Output the (X, Y) coordinate of the center of the cell containing the given text.  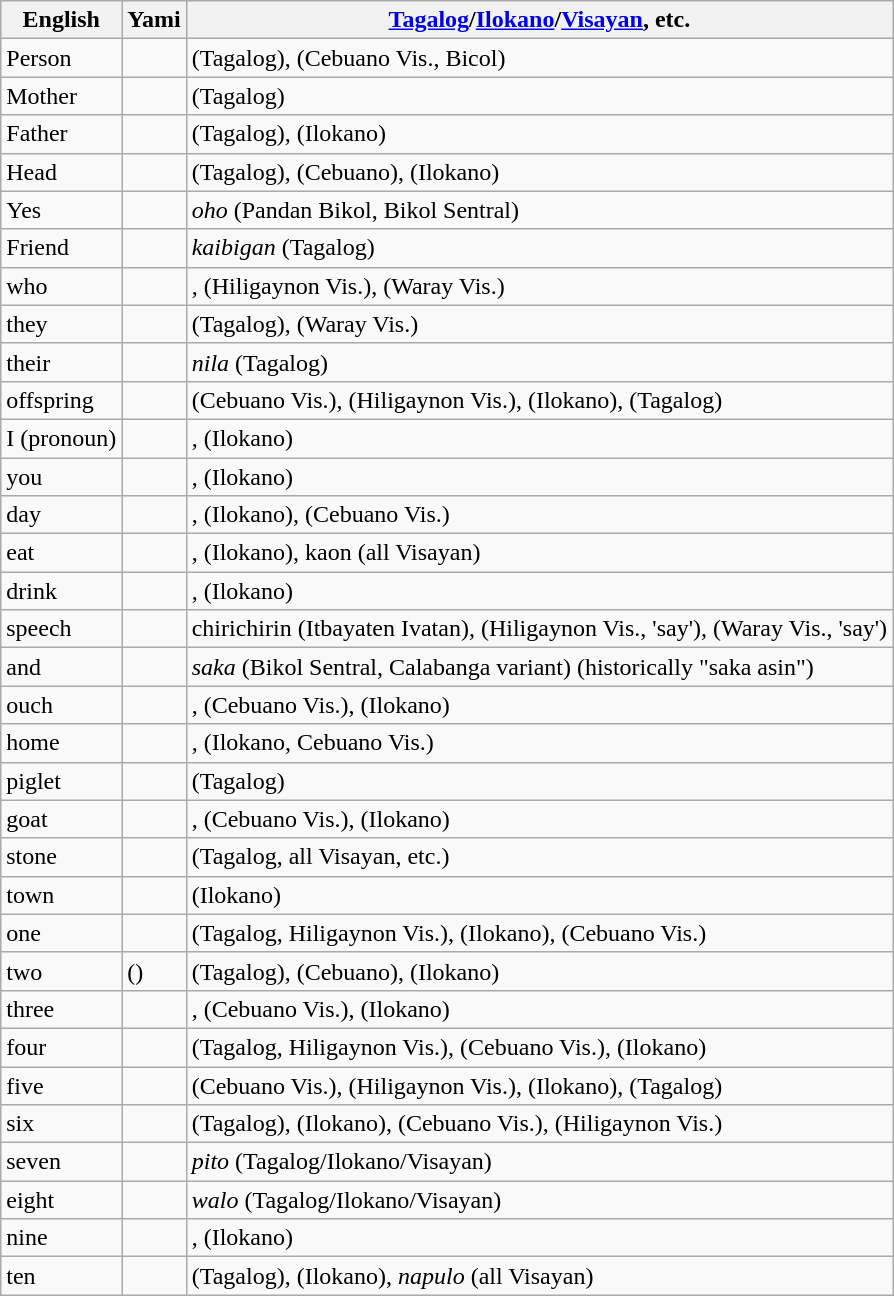
day (62, 515)
ouch (62, 705)
, (Ilokano), (Cebuano Vis.) (539, 515)
I (pronoun) (62, 438)
Father (62, 134)
Yes (62, 210)
five (62, 1085)
, (Ilokano, Cebuano Vis.) (539, 743)
nila (Tagalog) (539, 362)
eat (62, 553)
(Tagalog), (Cebuano Vis., Bicol) (539, 58)
(Tagalog, Hiligaynon Vis.), (Cebuano Vis.), (Ilokano) (539, 1047)
Mother (62, 96)
(Tagalog), (Ilokano), (Cebuano Vis.), (Hiligaynon Vis.) (539, 1124)
, (Hiligaynon Vis.), (Waray Vis.) (539, 286)
two (62, 971)
offspring (62, 400)
six (62, 1124)
() (154, 971)
goat (62, 819)
(Ilokano) (539, 895)
one (62, 933)
speech (62, 629)
, (Ilokano), kaon (all Visayan) (539, 553)
pito (Tagalog/Ilokano/Visayan) (539, 1162)
stone (62, 857)
they (62, 324)
their (62, 362)
Head (62, 172)
(Tagalog, all Visayan, etc.) (539, 857)
ten (62, 1276)
(Tagalog), (Ilokano) (539, 134)
nine (62, 1238)
walo (Tagalog/Ilokano/Visayan) (539, 1200)
town (62, 895)
four (62, 1047)
home (62, 743)
Yami (154, 20)
piglet (62, 781)
eight (62, 1200)
and (62, 667)
oho (Pandan Bikol, Bikol Sentral) (539, 210)
drink (62, 591)
chirichirin (Itbayaten Ivatan), (Hiligaynon Vis., 'say'), (Waray Vis., 'say') (539, 629)
English (62, 20)
who (62, 286)
saka (Bikol Sentral, Calabanga variant) (historically "saka asin") (539, 667)
seven (62, 1162)
(Tagalog), (Waray Vis.) (539, 324)
(Tagalog, Hiligaynon Vis.), (Ilokano), (Cebuano Vis.) (539, 933)
Tagalog/Ilokano/Visayan, etc. (539, 20)
three (62, 1009)
Person (62, 58)
(Tagalog), (Ilokano), napulo (all Visayan) (539, 1276)
you (62, 477)
Friend (62, 248)
kaibigan (Tagalog) (539, 248)
